Capture the cell that displays the provided text and extract its (x, y) central coordinate. 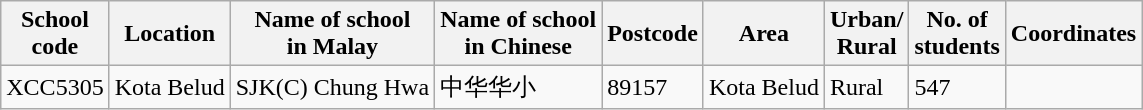
89157 (653, 88)
Coordinates (1073, 34)
No. ofstudents (957, 34)
XCC5305 (55, 88)
Location (170, 34)
Name of schoolin Malay (332, 34)
Area (764, 34)
Rural (866, 88)
SJK(C) Chung Hwa (332, 88)
Name of schoolin Chinese (518, 34)
中华华小 (518, 88)
Postcode (653, 34)
Schoolcode (55, 34)
547 (957, 88)
Urban/Rural (866, 34)
